For the text-containing cell, return its midpoint in [X, Y] coordinate format. 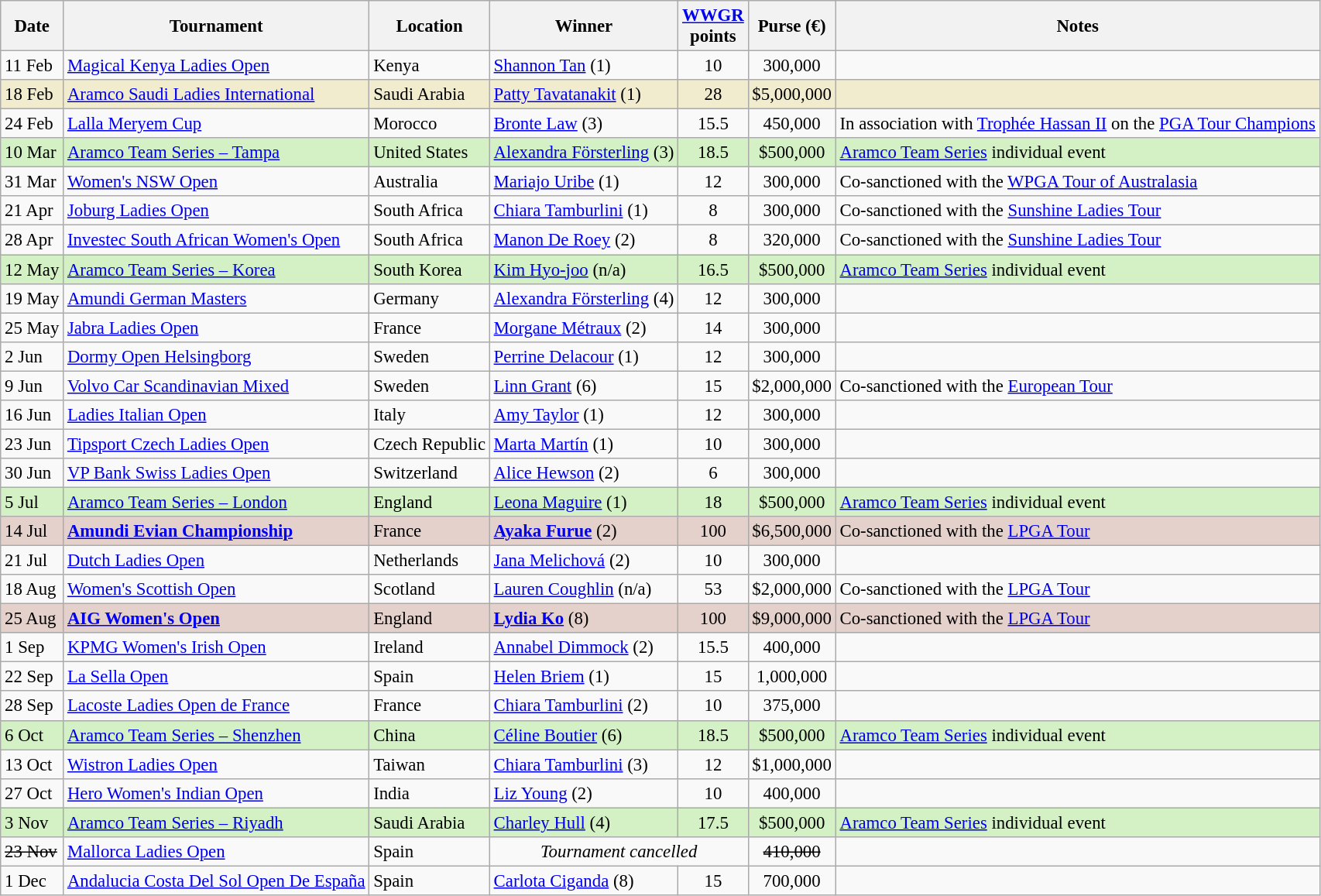
375,000 [791, 706]
Bronte Law (3) [584, 124]
India [429, 793]
13 Oct [33, 764]
Co-sanctioned with the WPGA Tour of Australasia [1078, 182]
410,000 [791, 852]
Switzerland [429, 473]
Co-sanctioned with the European Tour [1078, 386]
Mallorca Ladies Open [217, 852]
Germany [429, 298]
In association with Trophée Hassan II on the PGA Tour Champions [1078, 124]
Morocco [429, 124]
Volvo Car Scandinavian Mixed [217, 386]
28 [713, 94]
25 Aug [33, 619]
22 Sep [33, 677]
21 Apr [33, 211]
9 Jun [33, 386]
25 May [33, 328]
$6,500,000 [791, 531]
Magical Kenya Ladies Open [217, 66]
Chiara Tamburlini (1) [584, 211]
Scotland [429, 589]
12 May [33, 269]
Ireland [429, 647]
Aramco Saudi Ladies International [217, 94]
Taiwan [429, 764]
6 Oct [33, 735]
28 Sep [33, 706]
450,000 [791, 124]
Lacoste Ladies Open de France [217, 706]
China [429, 735]
Morgane Métraux (2) [584, 328]
3 Nov [33, 822]
Liz Young (2) [584, 793]
14 [713, 328]
Manon De Roey (2) [584, 240]
Aramco Team Series – Riyadh [217, 822]
19 May [33, 298]
30 Jun [33, 473]
Tournament cancelled [619, 852]
Kenya [429, 66]
Australia [429, 182]
Carlota Ciganda (8) [584, 881]
53 [713, 589]
27 Oct [33, 793]
Marta Martín (1) [584, 444]
Date [33, 26]
$1,000,000 [791, 764]
Andalucia Costa Del Sol Open De España [217, 881]
18 Aug [33, 589]
Annabel Dimmock (2) [584, 647]
United States [429, 153]
Women's Scottish Open [217, 589]
Jabra Ladies Open [217, 328]
Tournament [217, 26]
AIG Women's Open [217, 619]
23 Jun [33, 444]
2 Jun [33, 356]
Aramco Team Series – London [217, 502]
Alexandra Försterling (4) [584, 298]
6 [713, 473]
Hero Women's Indian Open [217, 793]
Aramco Team Series – Shenzhen [217, 735]
23 Nov [33, 852]
320,000 [791, 240]
Kim Hyo-joo (n/a) [584, 269]
Winner [584, 26]
Céline Boutier (6) [584, 735]
14 Jul [33, 531]
Ladies Italian Open [217, 415]
Charley Hull (4) [584, 822]
Amundi Evian Championship [217, 531]
Wistron Ladies Open [217, 764]
Helen Briem (1) [584, 677]
24 Feb [33, 124]
Perrine Delacour (1) [584, 356]
Amundi German Masters [217, 298]
Women's NSW Open [217, 182]
17.5 [713, 822]
Tipsport Czech Ladies Open [217, 444]
18 Feb [33, 94]
$9,000,000 [791, 619]
Patty Tavatanakit (1) [584, 94]
Lalla Meryem Cup [217, 124]
Leona Maguire (1) [584, 502]
10 Mar [33, 153]
Joburg Ladies Open [217, 211]
31 Mar [33, 182]
Shannon Tan (1) [584, 66]
1 Sep [33, 647]
Italy [429, 415]
Chiara Tamburlini (3) [584, 764]
Mariajo Uribe (1) [584, 182]
Purse (€) [791, 26]
5 Jul [33, 502]
Linn Grant (6) [584, 386]
Alexandra Försterling (3) [584, 153]
$5,000,000 [791, 94]
Jana Melichová (2) [584, 561]
Czech Republic [429, 444]
Lydia Ko (8) [584, 619]
South Korea [429, 269]
Location [429, 26]
Dormy Open Helsingborg [217, 356]
Alice Hewson (2) [584, 473]
Chiara Tamburlini (2) [584, 706]
1,000,000 [791, 677]
Amy Taylor (1) [584, 415]
16 Jun [33, 415]
16.5 [713, 269]
Lauren Coughlin (n/a) [584, 589]
Aramco Team Series – Tampa [217, 153]
VP Bank Swiss Ladies Open [217, 473]
21 Jul [33, 561]
Dutch Ladies Open [217, 561]
Notes [1078, 26]
Investec South African Women's Open [217, 240]
Aramco Team Series – Korea [217, 269]
Netherlands [429, 561]
La Sella Open [217, 677]
1 Dec [33, 881]
700,000 [791, 881]
KPMG Women's Irish Open [217, 647]
11 Feb [33, 66]
WWGRpoints [713, 26]
28 Apr [33, 240]
18 [713, 502]
Ayaka Furue (2) [584, 531]
